Pinpoint the cell where the given text exists, returning its (X, Y) midpoint coordinate. 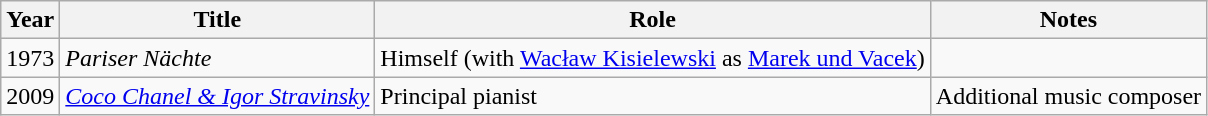
1973 (30, 58)
Year (30, 20)
Notes (1068, 20)
Pariser Nächte (218, 58)
Additional music composer (1068, 96)
Himself (with Wacław Kisielewski as Marek und Vacek) (652, 58)
2009 (30, 96)
Role (652, 20)
Principal pianist (652, 96)
Coco Chanel & Igor Stravinsky (218, 96)
Title (218, 20)
